Find where the given text appears and provide that cell's center as (X, Y) coordinate. 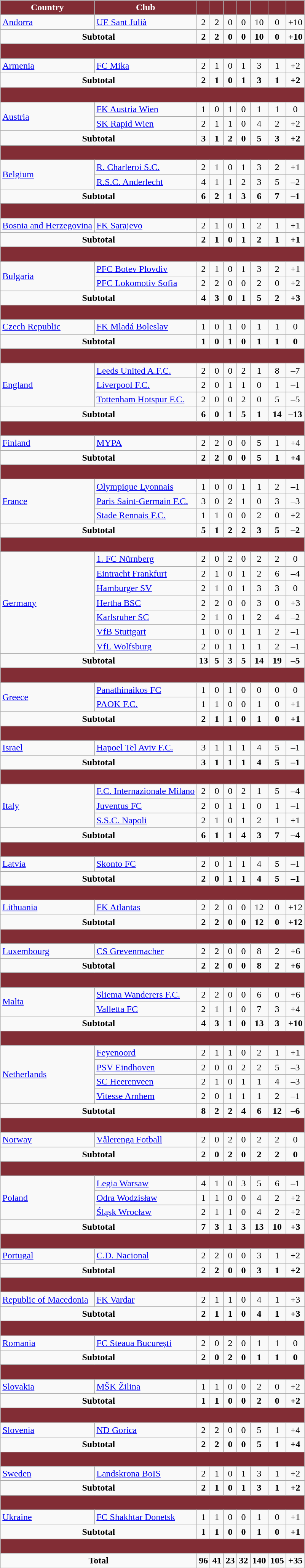
Bulgaria (47, 276)
UE Sant Julià (145, 22)
Latvia (47, 864)
Republic of Macedonia (47, 1299)
Andorra (47, 22)
CS Grevenmacher (145, 951)
France (47, 501)
S.S.C. Napoli (145, 820)
Karlsruher SC (145, 617)
Slovakia (47, 1386)
Hertha BSC (145, 602)
PFC Lokomotiv Sofia (145, 283)
Feyenoord (145, 1052)
96 (203, 1560)
Sliema Wanderers F.C. (145, 994)
Luxembourg (47, 951)
Romania (47, 1343)
Sweden (47, 1473)
19 (277, 661)
PSV Eindhoven (145, 1067)
FK Sarajevo (145, 225)
–6 (295, 1111)
Landskrona BoIS (145, 1473)
Belgium (47, 174)
Juventus FC (145, 806)
Israel (47, 748)
Czech Republic (47, 327)
FC Mika (145, 66)
FK Austria Wien (145, 109)
Armenia (47, 66)
Eintracht Frankfurt (145, 574)
PAOK F.C. (145, 704)
Portugal (47, 1256)
MYPA (145, 443)
Hapoel Tel Aviv F.C. (145, 748)
Paris Saint-Germain F.C. (145, 501)
FC Shakhtar Donetsk (145, 1517)
PFC Botev Plovdiv (145, 269)
Germany (47, 602)
Austria (47, 116)
Leeds United A.F.C. (145, 370)
+35 (295, 1560)
R.S.C. Anderlecht (145, 182)
Vitesse Arnhem (145, 1096)
Slovenia (47, 1430)
105 (277, 1560)
SC Heerenveen (145, 1081)
Tottenham Hotspur F.C. (145, 399)
SK Rapid Wien (145, 124)
Norway (47, 1140)
Panathinaikos FC (145, 690)
32 (244, 1560)
41 (217, 1560)
Country (47, 8)
Malta (47, 1002)
Greece (47, 697)
23 (230, 1560)
Ukraine (47, 1517)
Skonto FC (145, 864)
FK Vardar (145, 1299)
Stade Rennais F.C. (145, 516)
–13 (295, 414)
England (47, 385)
VfL Wolfsburg (145, 646)
Club (145, 8)
140 (259, 1560)
VfB Stuttgart (145, 631)
R. Charleroi S.C. (145, 167)
Olympique Lyonnais (145, 487)
Liverpool F.C. (145, 385)
1. FC Nürnberg (145, 559)
Total (99, 1560)
Legia Warsaw (145, 1183)
Valletta FC (145, 1009)
FK Mladá Boleslav (145, 327)
Poland (47, 1198)
MŠK Žilina (145, 1386)
Odra Wodzisław (145, 1198)
Bosnia and Herzegovina (47, 225)
FC Steaua București (145, 1343)
–7 (295, 370)
C.D. Nacional (145, 1256)
Italy (47, 806)
ND Gorica (145, 1430)
Vålerenga Fotball (145, 1140)
Hamburger SV (145, 588)
F.C. Internazionale Milano (145, 791)
Śląsk Wrocław (145, 1212)
FK Atlantas (145, 908)
Netherlands (47, 1074)
Lithuania (47, 908)
Finland (47, 443)
